Search for the cell housing the specified text and yield its (X, Y) center coordinate. 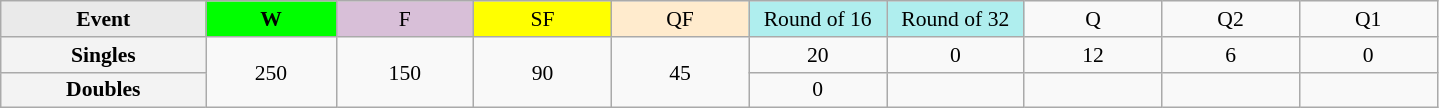
45 (680, 72)
SF (543, 19)
Round of 16 (818, 19)
Q1 (1368, 19)
Event (104, 19)
20 (818, 55)
W (271, 19)
90 (543, 72)
Doubles (104, 90)
F (405, 19)
Q (1093, 19)
Q2 (1231, 19)
250 (271, 72)
150 (405, 72)
6 (1231, 55)
Round of 32 (955, 19)
12 (1093, 55)
QF (680, 19)
Singles (104, 55)
